Return [X, Y] of the center of cell containing provided text 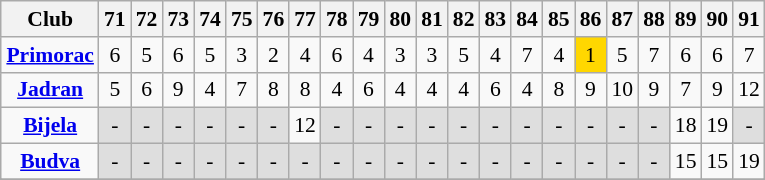
86 [591, 19]
Primorac [50, 55]
2 [274, 55]
73 [178, 19]
71 [115, 19]
87 [622, 19]
91 [749, 19]
83 [496, 19]
72 [147, 19]
76 [274, 19]
Bijela [50, 126]
80 [400, 19]
89 [686, 19]
90 [717, 19]
88 [654, 19]
79 [369, 19]
74 [210, 19]
81 [432, 19]
82 [464, 19]
84 [527, 19]
78 [337, 19]
75 [242, 19]
Budva [50, 162]
10 [622, 90]
18 [686, 126]
1 [591, 55]
77 [305, 19]
Jadran [50, 90]
Club [50, 19]
85 [559, 19]
